Identify which cell holds the provided text, then report its (X, Y) central coordinate. 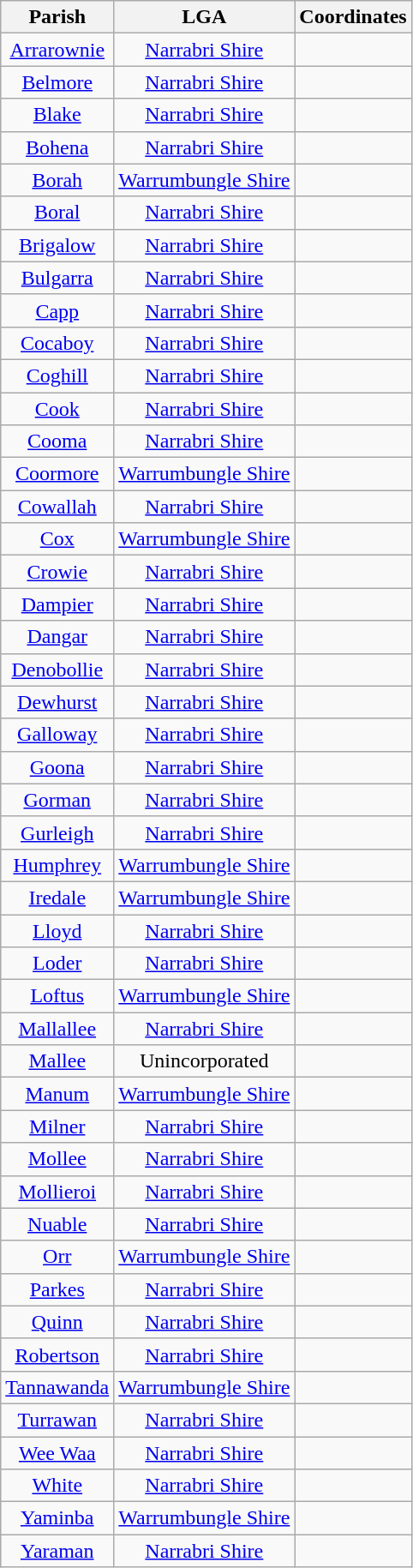
Turrawan (57, 1420)
Coordinates (353, 17)
Tannawanda (57, 1387)
Manum (57, 1094)
Mollieroi (57, 1192)
Dangar (57, 637)
Loftus (57, 996)
Loder (57, 964)
Milner (57, 1126)
Galloway (57, 735)
Parkes (57, 1289)
Denobollie (57, 670)
Mallee (57, 1061)
Cowallah (57, 507)
Mallallee (57, 1029)
Cocaboy (57, 343)
Dampier (57, 604)
Yaminba (57, 1518)
Nuable (57, 1224)
Capp (57, 310)
Lloyd (57, 930)
Coghill (57, 375)
Borah (57, 180)
Cox (57, 539)
Blake (57, 115)
White (57, 1486)
Wee Waa (57, 1453)
Brigalow (57, 245)
Parish (57, 17)
LGA (204, 17)
Arrarownie (57, 50)
Unincorporated (204, 1061)
Belmore (57, 82)
Gurleigh (57, 832)
Gorman (57, 800)
Orr (57, 1257)
Boral (57, 213)
Bohena (57, 147)
Dewhurst (57, 702)
Robertson (57, 1355)
Goona (57, 767)
Cooma (57, 442)
Bulgarra (57, 278)
Mollee (57, 1159)
Humphrey (57, 865)
Quinn (57, 1322)
Coormore (57, 474)
Yaraman (57, 1551)
Iredale (57, 898)
Cook (57, 409)
Crowie (57, 572)
